Identify which cell holds the provided text, then report its (X, Y) central coordinate. 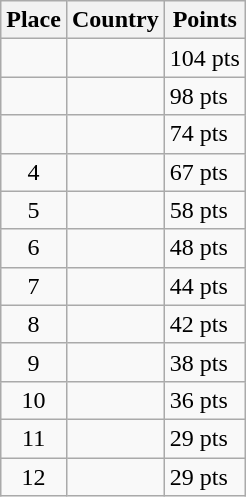
9 (34, 362)
67 pts (204, 172)
Place (34, 20)
Country (115, 20)
6 (34, 248)
44 pts (204, 286)
11 (34, 438)
104 pts (204, 58)
4 (34, 172)
58 pts (204, 210)
38 pts (204, 362)
74 pts (204, 134)
10 (34, 400)
98 pts (204, 96)
42 pts (204, 324)
36 pts (204, 400)
8 (34, 324)
5 (34, 210)
12 (34, 477)
7 (34, 286)
48 pts (204, 248)
Points (204, 20)
